From the cell containing the given text, extract its center point as (X, Y) coordinate. 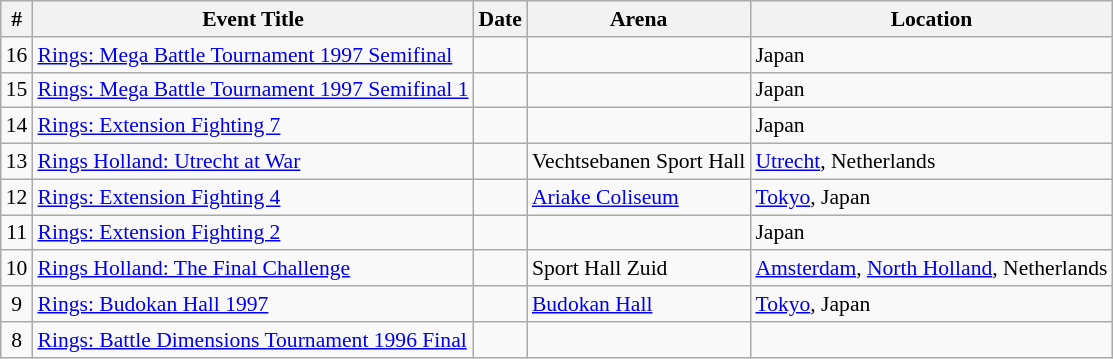
Location (931, 19)
12 (17, 197)
Rings Holland: Utrecht at War (252, 162)
Utrecht, Netherlands (931, 162)
Date (500, 19)
Sport Hall Zuid (639, 269)
Rings Holland: The Final Challenge (252, 269)
14 (17, 126)
Event Title (252, 19)
Rings: Mega Battle Tournament 1997 Semifinal 1 (252, 90)
Rings: Budokan Hall 1997 (252, 304)
# (17, 19)
8 (17, 340)
15 (17, 90)
Vechtsebanen Sport Hall (639, 162)
Budokan Hall (639, 304)
Rings: Extension Fighting 2 (252, 233)
Rings: Mega Battle Tournament 1997 Semifinal (252, 55)
11 (17, 233)
13 (17, 162)
Rings: Battle Dimensions Tournament 1996 Final (252, 340)
9 (17, 304)
Ariake Coliseum (639, 197)
Arena (639, 19)
10 (17, 269)
Amsterdam, North Holland, Netherlands (931, 269)
16 (17, 55)
Rings: Extension Fighting 7 (252, 126)
Rings: Extension Fighting 4 (252, 197)
